For the text-containing cell, return its midpoint in [x, y] coordinate format. 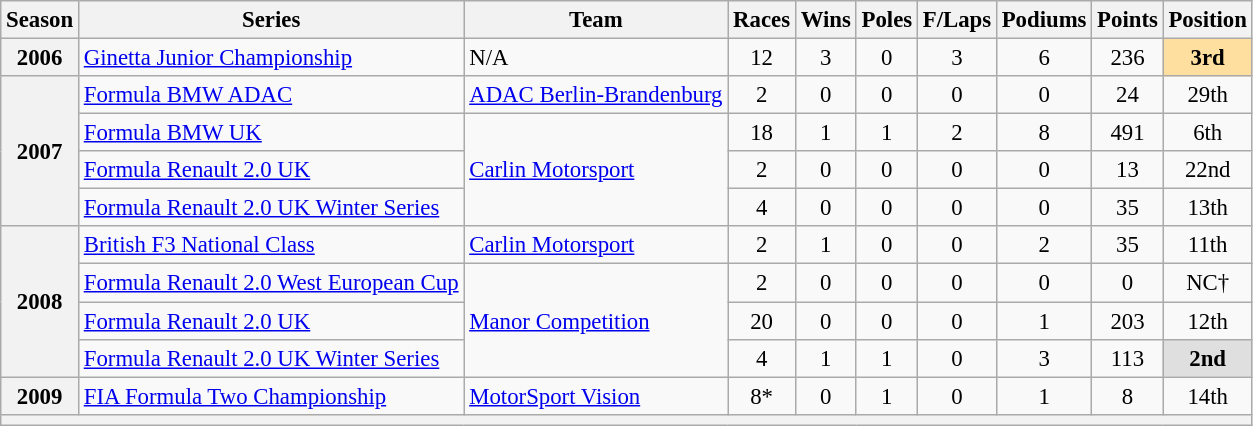
2009 [40, 396]
2006 [40, 58]
Podiums [1044, 20]
203 [1128, 321]
F/Laps [956, 20]
British F3 National Class [270, 245]
Season [40, 20]
22nd [1208, 170]
Team [596, 20]
Manor Competition [596, 320]
NC† [1208, 283]
113 [1128, 358]
491 [1128, 133]
2007 [40, 151]
14th [1208, 396]
2008 [40, 301]
13th [1208, 208]
N/A [596, 58]
MotorSport Vision [596, 396]
Races [762, 20]
FIA Formula Two Championship [270, 396]
11th [1208, 245]
Wins [826, 20]
2nd [1208, 358]
236 [1128, 58]
6 [1044, 58]
24 [1128, 95]
Poles [886, 20]
3rd [1208, 58]
Ginetta Junior Championship [270, 58]
Points [1128, 20]
6th [1208, 133]
ADAC Berlin-Brandenburg [596, 95]
Formula BMW ADAC [270, 95]
Position [1208, 20]
18 [762, 133]
8* [762, 396]
13 [1128, 170]
20 [762, 321]
12th [1208, 321]
Formula BMW UK [270, 133]
Series [270, 20]
29th [1208, 95]
Formula Renault 2.0 West European Cup [270, 283]
12 [762, 58]
